Determine the (X, Y) coordinate at the center of the cell enclosing the given text.  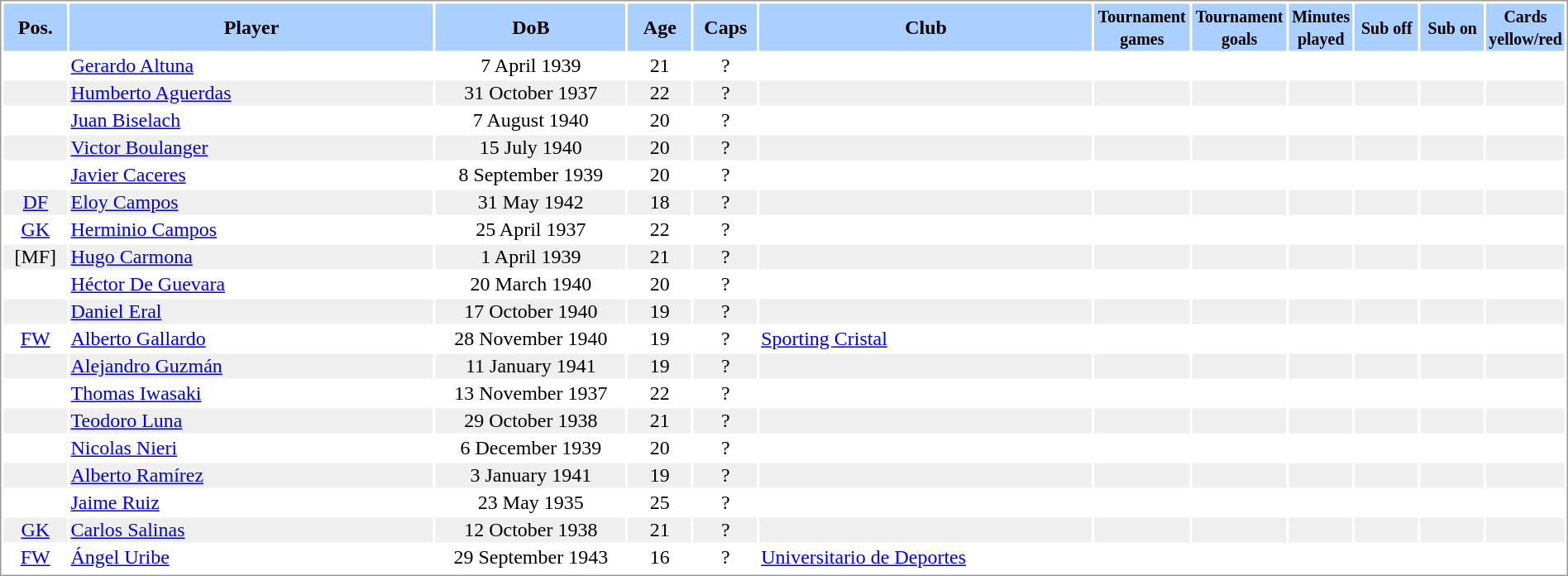
25 April 1937 (531, 229)
Universitario de Deportes (926, 557)
Teodoro Luna (251, 421)
Héctor De Guevara (251, 284)
Player (251, 26)
1 April 1939 (531, 257)
29 October 1938 (531, 421)
Juan Biselach (251, 120)
Sub off (1386, 26)
Minutesplayed (1322, 26)
18 (660, 203)
Thomas Iwasaki (251, 393)
7 April 1939 (531, 65)
Sub on (1452, 26)
23 May 1935 (531, 502)
Hugo Carmona (251, 257)
Eloy Campos (251, 203)
Pos. (35, 26)
Jaime Ruiz (251, 502)
Cardsyellow/red (1526, 26)
Age (660, 26)
12 October 1938 (531, 530)
Tournamentgames (1141, 26)
25 (660, 502)
Alberto Gallardo (251, 338)
29 September 1943 (531, 557)
Club (926, 26)
6 December 1939 (531, 448)
20 March 1940 (531, 284)
11 January 1941 (531, 367)
Herminio Campos (251, 229)
DoB (531, 26)
Javier Caceres (251, 175)
Humberto Aguerdas (251, 94)
8 September 1939 (531, 175)
31 October 1937 (531, 94)
Daniel Eral (251, 312)
Gerardo Altuna (251, 65)
13 November 1937 (531, 393)
Carlos Salinas (251, 530)
[MF] (35, 257)
Ángel Uribe (251, 557)
DF (35, 203)
28 November 1940 (531, 338)
17 October 1940 (531, 312)
31 May 1942 (531, 203)
Tournamentgoals (1239, 26)
7 August 1940 (531, 120)
Victor Boulanger (251, 148)
Caps (726, 26)
15 July 1940 (531, 148)
16 (660, 557)
Alberto Ramírez (251, 476)
Sporting Cristal (926, 338)
Alejandro Guzmán (251, 367)
3 January 1941 (531, 476)
Nicolas Nieri (251, 448)
